Extract the (X, Y) coordinate from the center of the cell holding the provided text.  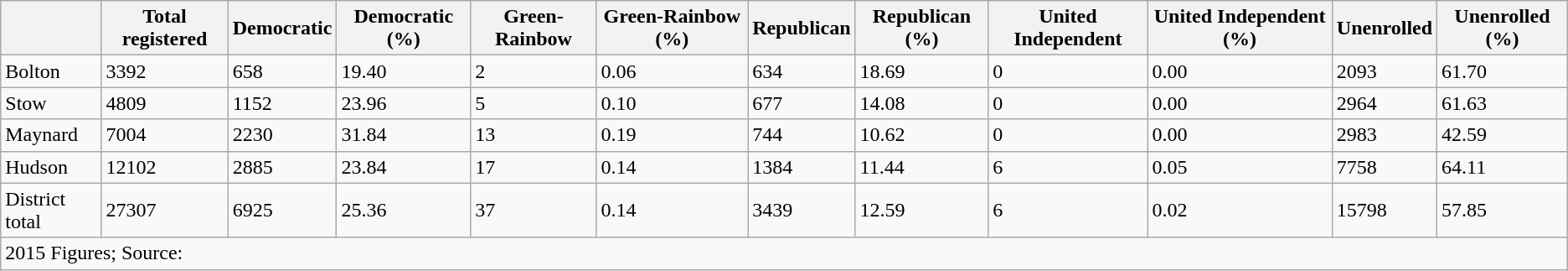
Maynard (51, 135)
Republican (%) (921, 29)
12.59 (921, 210)
17 (534, 167)
64.11 (1503, 167)
United Independent (1068, 29)
4809 (164, 103)
0.06 (672, 71)
10.62 (921, 135)
2230 (282, 135)
2964 (1384, 103)
District total (51, 210)
31.84 (404, 135)
57.85 (1503, 210)
Bolton (51, 71)
12102 (164, 167)
2983 (1384, 135)
7004 (164, 135)
Democratic (282, 29)
6925 (282, 210)
2015 Figures; Source: (784, 253)
19.40 (404, 71)
Stow (51, 103)
Total registered (164, 29)
3439 (802, 210)
1152 (282, 103)
42.59 (1503, 135)
677 (802, 103)
27307 (164, 210)
61.70 (1503, 71)
37 (534, 210)
23.84 (404, 167)
United Independent (%) (1240, 29)
Green-Rainbow (%) (672, 29)
0.05 (1240, 167)
0.10 (672, 103)
Unenrolled (%) (1503, 29)
634 (802, 71)
61.63 (1503, 103)
Democratic (%) (404, 29)
Unenrolled (1384, 29)
25.36 (404, 210)
14.08 (921, 103)
23.96 (404, 103)
13 (534, 135)
0.02 (1240, 210)
2 (534, 71)
744 (802, 135)
2093 (1384, 71)
18.69 (921, 71)
Hudson (51, 167)
15798 (1384, 210)
Green-Rainbow (534, 29)
658 (282, 71)
5 (534, 103)
11.44 (921, 167)
7758 (1384, 167)
Republican (802, 29)
3392 (164, 71)
2885 (282, 167)
0.19 (672, 135)
1384 (802, 167)
